Capture the cell that displays the provided text and extract its (x, y) central coordinate. 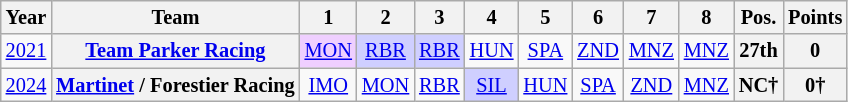
8 (706, 17)
Pos. (758, 17)
IMO (328, 85)
Team Parker Racing (175, 51)
Points (815, 17)
27th (758, 51)
NC† (758, 85)
2024 (26, 85)
5 (545, 17)
Martinet / Forestier Racing (175, 85)
2 (386, 17)
4 (492, 17)
Year (26, 17)
7 (652, 17)
3 (439, 17)
1 (328, 17)
2021 (26, 51)
SIL (492, 85)
0† (815, 85)
0 (815, 51)
6 (598, 17)
Team (175, 17)
